Search for the cell housing the specified text and yield its [X, Y] center coordinate. 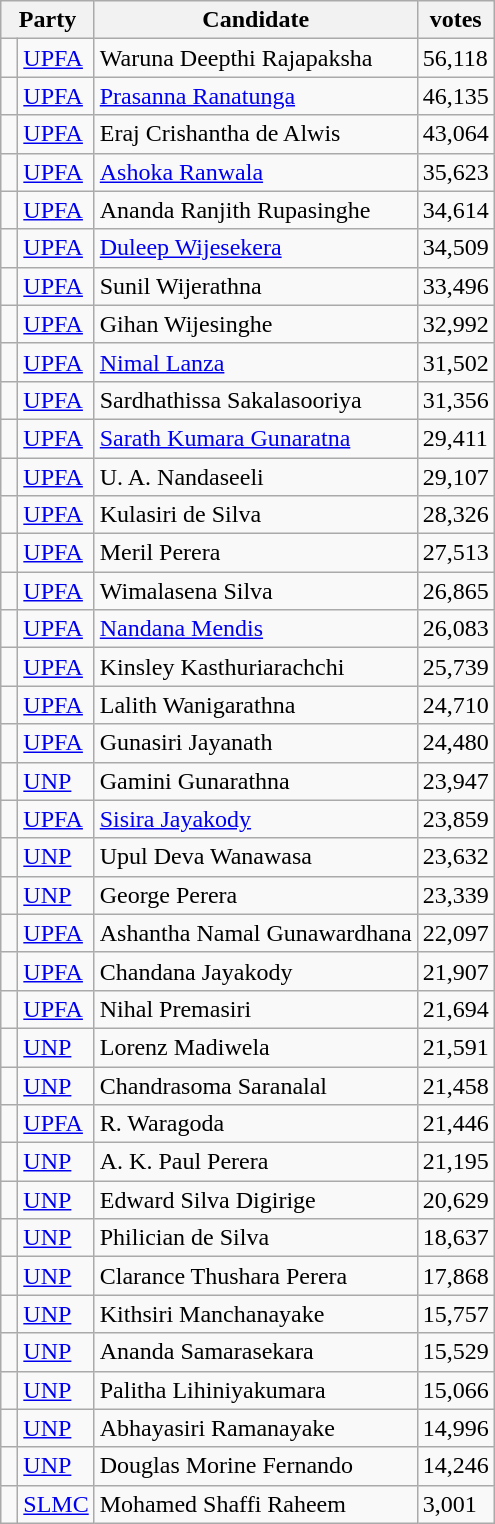
Kithsiri Manchanayake [256, 1314]
46,135 [456, 96]
Party [48, 20]
Nandana Mendis [256, 629]
14,996 [456, 1428]
Chandrasoma Saranalal [256, 1085]
29,107 [456, 477]
Mohamed Shaffi Raheem [256, 1504]
32,992 [456, 324]
35,623 [456, 172]
21,195 [456, 1162]
21,446 [456, 1124]
R. Waragoda [256, 1124]
Upul Deva Wanawasa [256, 857]
Sisira Jayakody [256, 819]
21,907 [456, 971]
15,529 [456, 1352]
15,066 [456, 1390]
Philician de Silva [256, 1238]
Douglas Morine Fernando [256, 1466]
Lalith Wanigarathna [256, 705]
Abhayasiri Ramanayake [256, 1428]
26,083 [456, 629]
Clarance Thushara Perera [256, 1276]
23,339 [456, 895]
27,513 [456, 553]
Wimalasena Silva [256, 591]
Waruna Deepthi Rajapaksha [256, 58]
U. A. Nandaseeli [256, 477]
33,496 [456, 286]
Nihal Premasiri [256, 1009]
Edward Silva Digirige [256, 1200]
21,458 [456, 1085]
A. K. Paul Perera [256, 1162]
17,868 [456, 1276]
23,632 [456, 857]
25,739 [456, 667]
Palitha Lihiniyakumara [256, 1390]
23,859 [456, 819]
Gihan Wijesinghe [256, 324]
22,097 [456, 933]
18,637 [456, 1238]
Sunil Wijerathna [256, 286]
Ashantha Namal Gunawardhana [256, 933]
votes [456, 20]
Ananda Ranjith Rupasinghe [256, 210]
31,356 [456, 400]
Gunasiri Jayanath [256, 743]
15,757 [456, 1314]
Ashoka Ranwala [256, 172]
28,326 [456, 515]
21,591 [456, 1047]
26,865 [456, 591]
George Perera [256, 895]
Kinsley Kasthuriarachchi [256, 667]
SLMC [56, 1504]
Eraj Crishantha de Alwis [256, 134]
Gamini Gunarathna [256, 781]
31,502 [456, 362]
Prasanna Ranatunga [256, 96]
20,629 [456, 1200]
Chandana Jayakody [256, 971]
Sardhathissa Sakalasooriya [256, 400]
Sarath Kumara Gunaratna [256, 438]
21,694 [456, 1009]
Candidate [256, 20]
34,509 [456, 248]
23,947 [456, 781]
24,710 [456, 705]
3,001 [456, 1504]
24,480 [456, 743]
Lorenz Madiwela [256, 1047]
Kulasiri de Silva [256, 515]
29,411 [456, 438]
Duleep Wijesekera [256, 248]
Nimal Lanza [256, 362]
43,064 [456, 134]
Meril Perera [256, 553]
56,118 [456, 58]
34,614 [456, 210]
14,246 [456, 1466]
Ananda Samarasekara [256, 1352]
